Identify which cell holds the provided text, then report its [x, y] central coordinate. 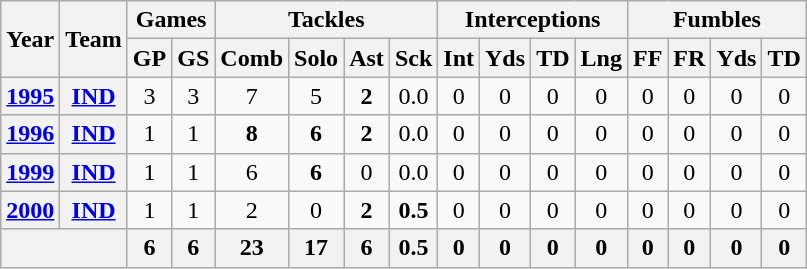
Lng [601, 58]
Year [30, 39]
8 [252, 134]
Tackles [326, 20]
Sck [413, 58]
7 [252, 96]
2000 [30, 210]
Games [170, 20]
FR [690, 58]
Team [94, 39]
Int [459, 58]
23 [252, 248]
Ast [367, 58]
1999 [30, 172]
GS [194, 58]
Interceptions [533, 20]
1995 [30, 96]
17 [316, 248]
Fumbles [716, 20]
5 [316, 96]
GP [149, 58]
1996 [30, 134]
FF [647, 58]
Comb [252, 58]
Solo [316, 58]
